Return [x, y] of the center of cell containing provided text 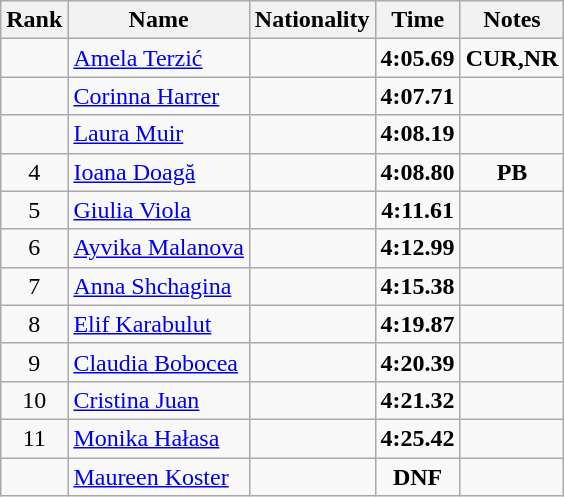
Corinna Harrer [158, 96]
Laura Muir [158, 134]
4:21.32 [418, 400]
Name [158, 20]
Monika Hałasa [158, 438]
4:07.71 [418, 96]
7 [34, 286]
10 [34, 400]
Cristina Juan [158, 400]
8 [34, 324]
Elif Karabulut [158, 324]
Nationality [312, 20]
CUR,NR [512, 58]
Anna Shchagina [158, 286]
Giulia Viola [158, 210]
PB [512, 172]
Time [418, 20]
Rank [34, 20]
4:12.99 [418, 248]
6 [34, 248]
4:11.61 [418, 210]
4:08.19 [418, 134]
Amela Terzić [158, 58]
4:15.38 [418, 286]
4:20.39 [418, 362]
Ioana Doagă [158, 172]
9 [34, 362]
Notes [512, 20]
Ayvika Malanova [158, 248]
5 [34, 210]
4:08.80 [418, 172]
Claudia Bobocea [158, 362]
Maureen Koster [158, 477]
11 [34, 438]
4:05.69 [418, 58]
DNF [418, 477]
4:25.42 [418, 438]
4:19.87 [418, 324]
4 [34, 172]
